Scan for the cell matching the given text and deliver its [X, Y] coordinate at center. 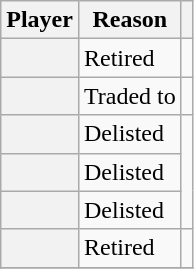
Player [40, 20]
Reason [130, 20]
Traded to [130, 96]
